Search for the cell housing the specified text and yield its [X, Y] center coordinate. 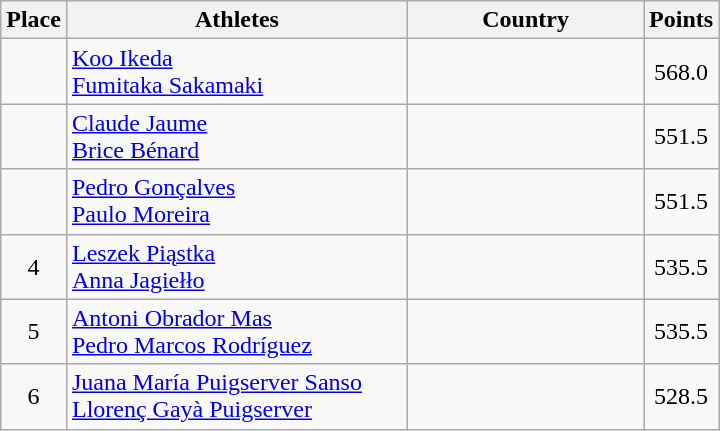
5 [34, 332]
Pedro GonçalvesPaulo Moreira [236, 202]
Koo IkedaFumitaka Sakamaki [236, 72]
568.0 [682, 72]
Claude JaumeBrice Bénard [236, 136]
528.5 [682, 396]
Juana María Puigserver SansoLlorenç Gayà Puigserver [236, 396]
Antoni Obrador MasPedro Marcos Rodríguez [236, 332]
Place [34, 20]
4 [34, 266]
Country [526, 20]
Athletes [236, 20]
6 [34, 396]
Points [682, 20]
Leszek PiąstkaAnna Jagiełło [236, 266]
